Scan for the cell matching the given text and deliver its [x, y] coordinate at center. 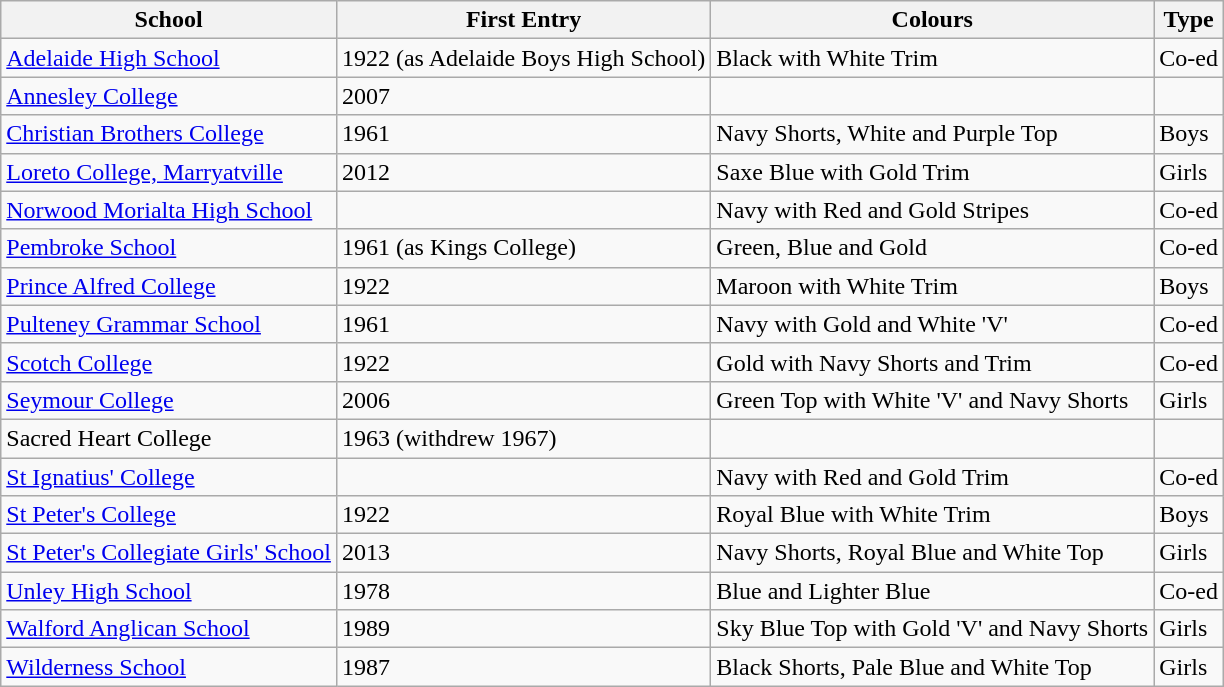
Blue and Lighter Blue [932, 591]
2007 [523, 96]
Sacred Heart College [169, 438]
Loreto College, Marryatville [169, 172]
2013 [523, 553]
Christian Brothers College [169, 134]
Prince Alfred College [169, 286]
Black Shorts, Pale Blue and White Top [932, 667]
Pulteney Grammar School [169, 324]
Unley High School [169, 591]
Seymour College [169, 400]
1922 (as Adelaide Boys High School) [523, 58]
Saxe Blue with Gold Trim [932, 172]
Navy Shorts, Royal Blue and White Top [932, 553]
Green Top with White 'V' and Navy Shorts [932, 400]
Green, Blue and Gold [932, 248]
Navy Shorts, White and Purple Top [932, 134]
First Entry [523, 20]
1989 [523, 629]
Annesley College [169, 96]
2006 [523, 400]
Wilderness School [169, 667]
Norwood Morialta High School [169, 210]
Sky Blue Top with Gold 'V' and Navy Shorts [932, 629]
Colours [932, 20]
Gold with Navy Shorts and Trim [932, 362]
Pembroke School [169, 248]
1987 [523, 667]
Black with White Trim [932, 58]
School [169, 20]
1963 (withdrew 1967) [523, 438]
Navy with Gold and White 'V' [932, 324]
Navy with Red and Gold Trim [932, 477]
Scotch College [169, 362]
Type [1189, 20]
Royal Blue with White Trim [932, 515]
St Peter's Collegiate Girls' School [169, 553]
St Ignatius' College [169, 477]
Adelaide High School [169, 58]
Navy with Red and Gold Stripes [932, 210]
2012 [523, 172]
1961 (as Kings College) [523, 248]
1978 [523, 591]
Walford Anglican School [169, 629]
St Peter's College [169, 515]
Maroon with White Trim [932, 286]
